Provide the (X, Y) coordinate of the cell's center where the given text is located.  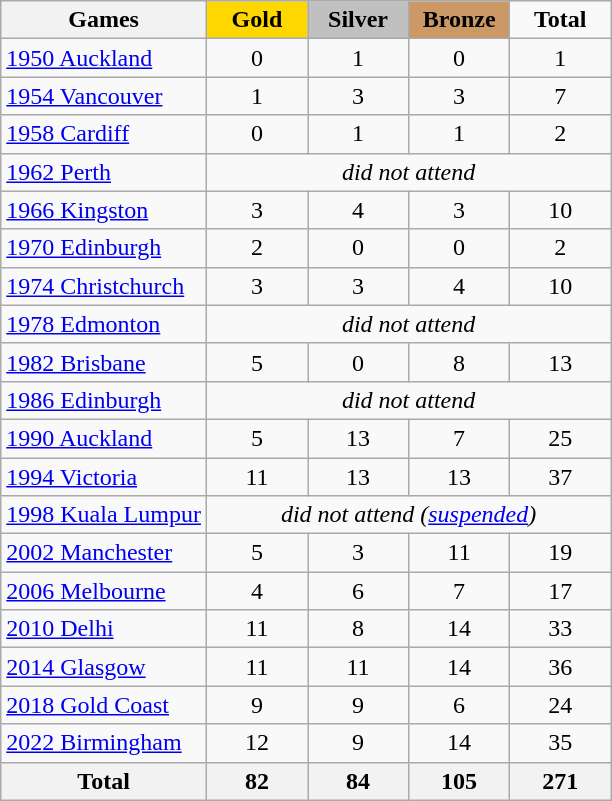
37 (560, 477)
36 (560, 667)
1958 Cardiff (104, 134)
1966 Kingston (104, 210)
1994 Victoria (104, 477)
1970 Edinburgh (104, 248)
2018 Gold Coast (104, 705)
1982 Brisbane (104, 362)
1962 Perth (104, 172)
19 (560, 553)
84 (358, 781)
2022 Birmingham (104, 743)
did not attend (suspended) (408, 515)
1998 Kuala Lumpur (104, 515)
1990 Auckland (104, 438)
271 (560, 781)
2006 Melbourne (104, 591)
24 (560, 705)
1950 Auckland (104, 58)
25 (560, 438)
35 (560, 743)
Gold (256, 20)
17 (560, 591)
1954 Vancouver (104, 96)
1986 Edinburgh (104, 400)
2010 Delhi (104, 629)
Games (104, 20)
1974 Christchurch (104, 286)
Bronze (460, 20)
Silver (358, 20)
105 (460, 781)
33 (560, 629)
82 (256, 781)
2002 Manchester (104, 553)
2014 Glasgow (104, 667)
12 (256, 743)
1978 Edmonton (104, 324)
